Provide the (x, y) coordinate of the cell's center where the given text is located.  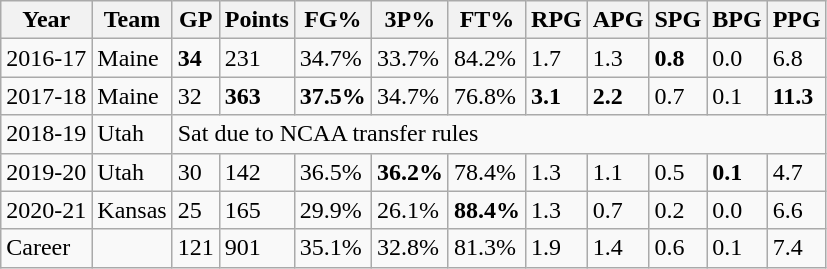
APG (618, 20)
Career (46, 248)
2017-18 (46, 96)
GP (196, 20)
34 (196, 58)
35.1% (332, 248)
FT% (486, 20)
Year (46, 20)
231 (256, 58)
Team (132, 20)
RPG (557, 20)
26.1% (410, 210)
2.2 (618, 96)
33.7% (410, 58)
7.4 (796, 248)
2016-17 (46, 58)
30 (196, 172)
1.9 (557, 248)
4.7 (796, 172)
78.4% (486, 172)
84.2% (486, 58)
BPG (737, 20)
0.8 (678, 58)
0.2 (678, 210)
6.8 (796, 58)
6.6 (796, 210)
32 (196, 96)
36.2% (410, 172)
Sat due to NCAA transfer rules (499, 134)
363 (256, 96)
142 (256, 172)
88.4% (486, 210)
25 (196, 210)
1.7 (557, 58)
165 (256, 210)
SPG (678, 20)
76.8% (486, 96)
121 (196, 248)
2020-21 (46, 210)
3P% (410, 20)
Points (256, 20)
81.3% (486, 248)
1.1 (618, 172)
FG% (332, 20)
1.4 (618, 248)
29.9% (332, 210)
3.1 (557, 96)
PPG (796, 20)
11.3 (796, 96)
32.8% (410, 248)
2019-20 (46, 172)
0.5 (678, 172)
901 (256, 248)
36.5% (332, 172)
37.5% (332, 96)
Kansas (132, 210)
0.6 (678, 248)
2018-19 (46, 134)
